Detect which cell encompasses the target text, then output its (x, y) center coordinate. 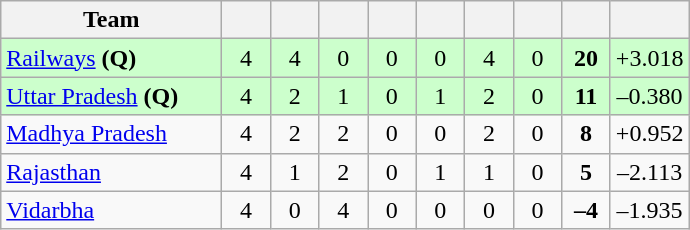
Vidarbha (112, 210)
–0.380 (650, 96)
5 (586, 172)
Rajasthan (112, 172)
Madhya Pradesh (112, 134)
Team (112, 20)
8 (586, 134)
Uttar Pradesh (Q) (112, 96)
+0.952 (650, 134)
–2.113 (650, 172)
–4 (586, 210)
+3.018 (650, 58)
Railways (Q) (112, 58)
20 (586, 58)
11 (586, 96)
–1.935 (650, 210)
